Output the (X, Y) coordinate of the center of the cell containing the given text.  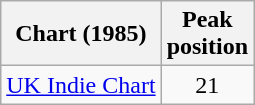
Peakposition (207, 34)
Chart (1985) (81, 34)
UK Indie Chart (81, 85)
21 (207, 85)
